Output the [X, Y] coordinate of the center of the cell containing the given text.  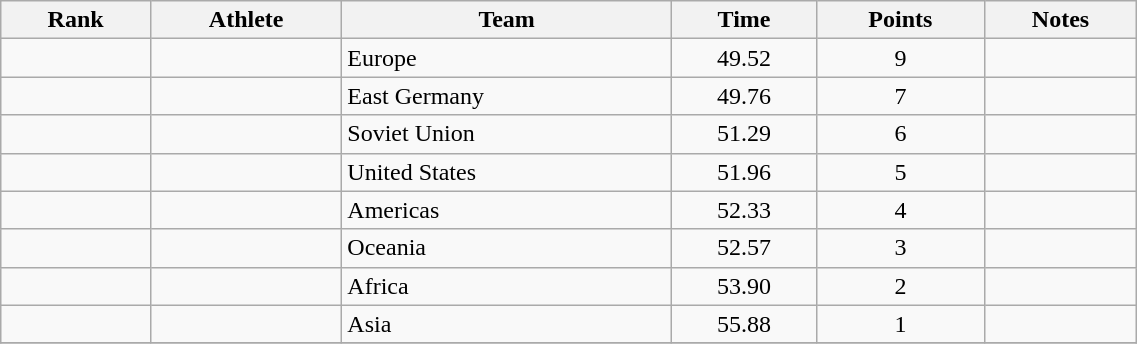
1 [901, 324]
6 [901, 134]
Athlete [246, 20]
51.29 [744, 134]
53.90 [744, 286]
United States [507, 172]
Americas [507, 210]
9 [901, 58]
52.57 [744, 248]
Time [744, 20]
4 [901, 210]
Asia [507, 324]
Points [901, 20]
49.52 [744, 58]
51.96 [744, 172]
Notes [1060, 20]
55.88 [744, 324]
Team [507, 20]
Soviet Union [507, 134]
52.33 [744, 210]
Europe [507, 58]
2 [901, 286]
Rank [76, 20]
5 [901, 172]
49.76 [744, 96]
Oceania [507, 248]
3 [901, 248]
Africa [507, 286]
East Germany [507, 96]
7 [901, 96]
